Search for the cell housing the specified text and yield its [X, Y] center coordinate. 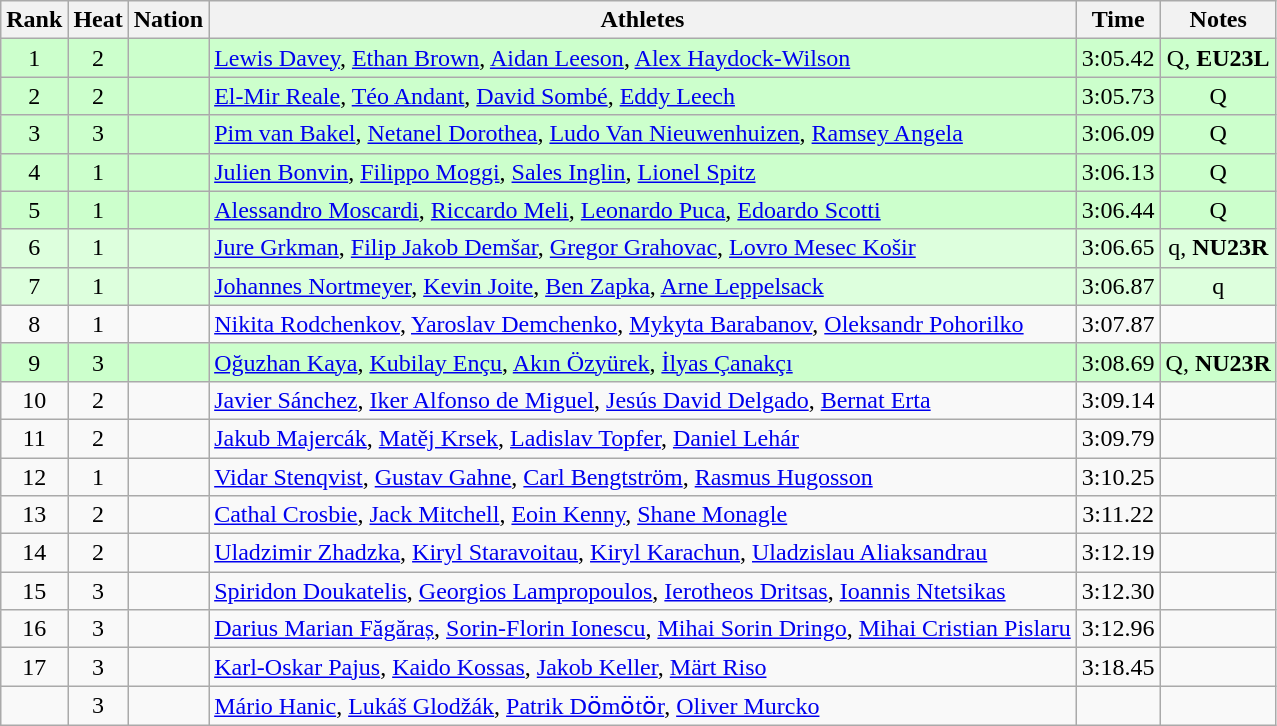
Mário Hanic, Lukáš Glodžák, Patrik Dӧmӧtӧr, Oliver Murcko [643, 706]
9 [34, 362]
Jure Grkman, Filip Jakob Demšar, Gregor Grahovac, Lovro Mesec Košir [643, 248]
Athletes [643, 20]
Rank [34, 20]
11 [34, 438]
3:18.45 [1118, 667]
6 [34, 248]
Lewis Davey, Ethan Brown, Aidan Leeson, Alex Haydock-Wilson [643, 58]
3:12.19 [1118, 553]
3:06.87 [1118, 286]
3:10.25 [1118, 477]
Oğuzhan Kaya, Kubilay Ençu, Akın Özyürek, İlyas Çanakçı [643, 362]
3:12.96 [1118, 629]
7 [34, 286]
Javier Sánchez, Iker Alfonso de Miguel, Jesús David Delgado, Bernat Erta [643, 400]
14 [34, 553]
Time [1118, 20]
3:11.22 [1118, 515]
q, NU23R [1218, 248]
8 [34, 324]
El-Mir Reale, Téo Andant, David Sombé, Eddy Leech [643, 96]
Heat [98, 20]
3:09.79 [1118, 438]
Johannes Nortmeyer, Kevin Joite, Ben Zapka, Arne Leppelsack [643, 286]
15 [34, 591]
Alessandro Moscardi, Riccardo Meli, Leonardo Puca, Edoardo Scotti [643, 210]
Karl-Oskar Pajus, Kaido Kossas, Jakob Keller, Märt Riso [643, 667]
3:07.87 [1118, 324]
3:08.69 [1118, 362]
Julien Bonvin, Filippo Moggi, Sales Inglin, Lionel Spitz [643, 172]
10 [34, 400]
3:09.14 [1118, 400]
Cathal Crosbie, Jack Mitchell, Eoin Kenny, Shane Monagle [643, 515]
17 [34, 667]
Darius Marian Făgăraș, Sorin-Florin Ionescu, Mihai Sorin Dringo, Mihai Cristian Pislaru [643, 629]
Nikita Rodchenkov, Yaroslav Demchenko, Mykyta Barabanov, Oleksandr Pohorilko [643, 324]
Nation [168, 20]
Vidar Stenqvist, Gustav Gahne, Carl Bengtström, Rasmus Hugosson [643, 477]
Jakub Majercák, Matěj Krsek, Ladislav Topfer, Daniel Lehár [643, 438]
3:05.42 [1118, 58]
3:12.30 [1118, 591]
3:06.44 [1118, 210]
5 [34, 210]
4 [34, 172]
Pim van Bakel, Netanel Dorothea, Ludo Van Nieuwenhuizen, Ramsey Angela [643, 134]
Spiridon Doukatelis, Georgios Lampropoulos, Ierotheos Dritsas, Ioannis Ntetsikas [643, 591]
Q, EU23L [1218, 58]
3:06.65 [1118, 248]
q [1218, 286]
13 [34, 515]
3:05.73 [1118, 96]
3:06.13 [1118, 172]
12 [34, 477]
Q, NU23R [1218, 362]
Uladzimir Zhadzka, Kiryl Staravoitau, Kiryl Karachun, Uladzislau Aliaksandrau [643, 553]
3:06.09 [1118, 134]
Notes [1218, 20]
16 [34, 629]
